Detect which cell encompasses the target text, then output its (x, y) center coordinate. 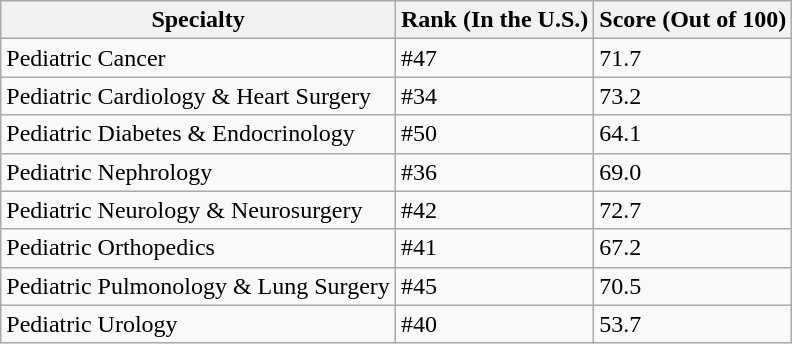
64.1 (693, 134)
#47 (494, 58)
Score (Out of 100) (693, 20)
Pediatric Cancer (198, 58)
Pediatric Urology (198, 324)
Rank (In the U.S.) (494, 20)
Pediatric Pulmonology & Lung Surgery (198, 286)
#42 (494, 210)
#50 (494, 134)
#34 (494, 96)
Pediatric Diabetes & Endocrinology (198, 134)
53.7 (693, 324)
71.7 (693, 58)
#36 (494, 172)
Pediatric Cardiology & Heart Surgery (198, 96)
Pediatric Nephrology (198, 172)
Pediatric Neurology & Neurosurgery (198, 210)
Specialty (198, 20)
73.2 (693, 96)
67.2 (693, 248)
72.7 (693, 210)
Pediatric Orthopedics (198, 248)
#41 (494, 248)
70.5 (693, 286)
69.0 (693, 172)
#45 (494, 286)
#40 (494, 324)
